For the text-containing cell, return its midpoint in (X, Y) coordinate format. 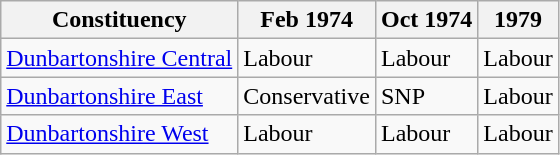
Oct 1974 (426, 20)
Dunbartonshire Central (120, 58)
Dunbartonshire West (120, 134)
Feb 1974 (307, 20)
Dunbartonshire East (120, 96)
Conservative (307, 96)
SNP (426, 96)
Constituency (120, 20)
1979 (518, 20)
